Capture the cell that displays the provided text and extract its [x, y] central coordinate. 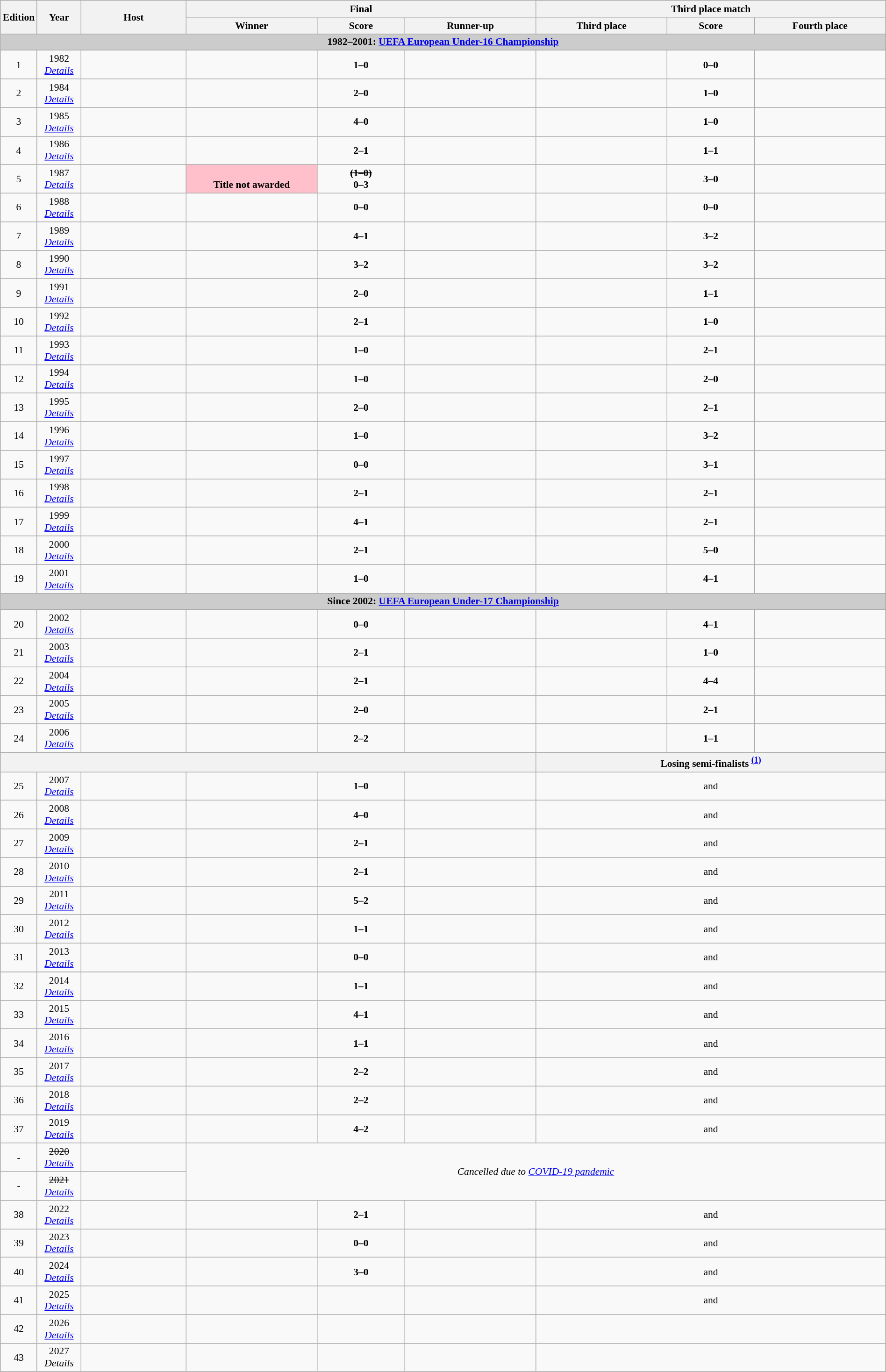
Since 2002: UEFA European Under-17 Championship [443, 601]
2021Details [59, 1186]
29 [19, 900]
15 [19, 464]
13 [19, 407]
7 [19, 236]
2007Details [59, 786]
33 [19, 1015]
2013Details [59, 958]
2011Details [59, 900]
2012Details [59, 929]
14 [19, 436]
2023Details [59, 1243]
2020Details [59, 1158]
17 [19, 522]
2006Details [59, 738]
32 [19, 986]
Title not awarded [251, 179]
1 [19, 64]
2004Details [59, 681]
1986Details [59, 150]
2024Details [59, 1272]
22 [19, 681]
23 [19, 709]
2016Details [59, 1043]
21 [19, 652]
28 [19, 872]
8 [19, 264]
5–2 [361, 900]
2018Details [59, 1100]
40 [19, 1272]
2026Details [59, 1329]
42 [19, 1329]
27 [19, 843]
39 [19, 1243]
26 [19, 815]
4–2 [361, 1129]
Year [59, 17]
36 [19, 1100]
1985Details [59, 121]
1984Details [59, 93]
35 [19, 1072]
20 [19, 624]
4 [19, 150]
1982Details [59, 64]
18 [19, 550]
1994Details [59, 379]
24 [19, 738]
6 [19, 207]
31 [19, 958]
2025Details [59, 1300]
41 [19, 1300]
2005Details [59, 709]
16 [19, 493]
2022Details [59, 1215]
1987Details [59, 179]
5 [19, 179]
19 [19, 579]
3 [19, 121]
5–0 [710, 550]
1995Details [59, 407]
2009Details [59, 843]
1996Details [59, 436]
1982–2001: UEFA European Under-16 Championship [443, 42]
Winner [251, 26]
1991Details [59, 293]
2017Details [59, 1072]
Losing semi-finalists (1) [711, 763]
1997Details [59, 464]
Edition [19, 17]
Third place [601, 26]
1989Details [59, 236]
2003Details [59, 652]
Runner-up [470, 26]
2 [19, 93]
9 [19, 293]
1993Details [59, 350]
1998Details [59, 493]
2002Details [59, 624]
1988Details [59, 207]
4–4 [710, 681]
Host [134, 17]
2019Details [59, 1129]
2001Details [59, 579]
2010Details [59, 872]
2000Details [59, 550]
2014Details [59, 986]
1992Details [59, 322]
38 [19, 1215]
2015Details [59, 1015]
30 [19, 929]
2008Details [59, 815]
1999Details [59, 522]
43 [19, 1357]
Cancelled due to COVID-19 pandemic [536, 1172]
2027Details [59, 1357]
12 [19, 379]
34 [19, 1043]
1990Details [59, 264]
10 [19, 322]
11 [19, 350]
Third place match [711, 9]
(1–0)0–3 [361, 179]
3–1 [710, 464]
Final [361, 9]
25 [19, 786]
37 [19, 1129]
Fourth place [821, 26]
